Detect which cell encompasses the target text, then output its (X, Y) center coordinate. 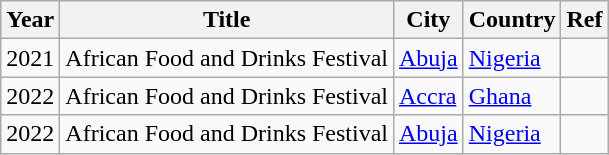
Accra (428, 96)
Ref (584, 20)
Country (512, 20)
Title (227, 20)
Year (30, 20)
2021 (30, 58)
Ghana (512, 96)
City (428, 20)
